Identify which cell holds the provided text, then report its [x, y] central coordinate. 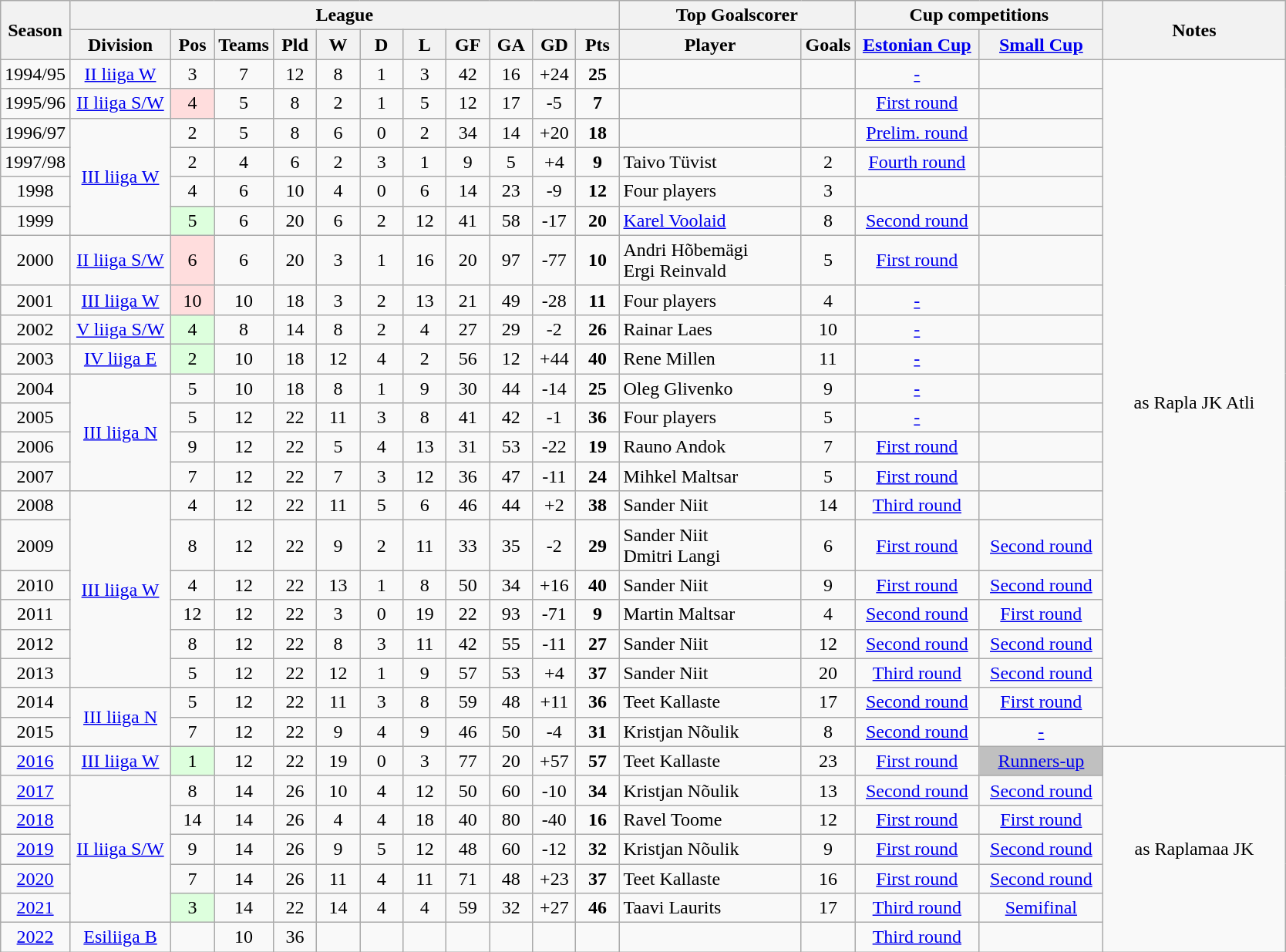
GA [511, 45]
-5 [554, 103]
2018 [35, 819]
-77 [554, 261]
-10 [554, 790]
30 [468, 388]
Runners-up [1041, 761]
Taavi Laurits [710, 908]
+27 [554, 908]
1999 [35, 220]
Rainar Laes [710, 329]
Top Goalscorer [737, 15]
V liiga S/W [120, 329]
Player [710, 45]
Esiliiga B [120, 937]
2002 [35, 329]
24 [598, 476]
2019 [35, 849]
2021 [35, 908]
1995/96 [35, 103]
Small Cup [1041, 45]
21 [468, 300]
2015 [35, 732]
2020 [35, 878]
49 [511, 300]
-12 [554, 849]
-4 [554, 732]
35 [511, 546]
as Rapla JK Atli [1194, 402]
+23 [554, 878]
2004 [35, 388]
1996/97 [35, 133]
-1 [554, 418]
Andri Hõbemägi Ergi Reinvald [710, 261]
+20 [554, 133]
League [344, 15]
GF [468, 45]
2000 [35, 261]
80 [511, 819]
47 [511, 476]
Sander Niit Dmitri Langi [710, 546]
Karel Voolaid [710, 220]
-71 [554, 614]
2022 [35, 937]
as Raplamaa JK [1194, 849]
2007 [35, 476]
Ravel Toome [710, 819]
+57 [554, 761]
-9 [554, 191]
2011 [35, 614]
Pld [295, 45]
77 [468, 761]
IV liiga E [120, 358]
Rene Millen [710, 358]
56 [468, 358]
97 [511, 261]
-14 [554, 388]
+16 [554, 585]
Teams [244, 45]
-17 [554, 220]
W [338, 45]
2012 [35, 644]
2001 [35, 300]
Notes [1194, 30]
2016 [35, 761]
II liiga W [120, 74]
L [425, 45]
Season [35, 30]
+24 [554, 74]
Martin Maltsar [710, 614]
GD [554, 45]
+2 [554, 506]
58 [511, 220]
Semifinal [1041, 908]
+44 [554, 358]
Prelim. round [917, 133]
33 [468, 546]
2003 [35, 358]
-28 [554, 300]
2009 [35, 546]
71 [468, 878]
Pos [193, 45]
Estonian Cup [917, 45]
Cup competitions [979, 15]
Taivo Tüvist [710, 162]
2013 [35, 673]
Rauno Andok [710, 447]
2010 [35, 585]
Pts [598, 45]
1997/98 [35, 162]
2006 [35, 447]
-22 [554, 447]
Mihkel Maltsar [710, 476]
-40 [554, 819]
2005 [35, 418]
55 [511, 644]
D [382, 45]
1994/95 [35, 74]
93 [511, 614]
2017 [35, 790]
Division [120, 45]
Goals [828, 45]
2008 [35, 506]
Fourth round [917, 162]
Oleg Glivenko [710, 388]
+11 [554, 702]
2014 [35, 702]
1998 [35, 191]
38 [598, 506]
